Return [x, y] of the center of cell containing provided text 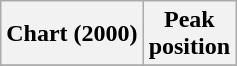
Peakposition [189, 34]
Chart (2000) [72, 34]
